Extract the [x, y] coordinate from the center of the cell holding the provided text.  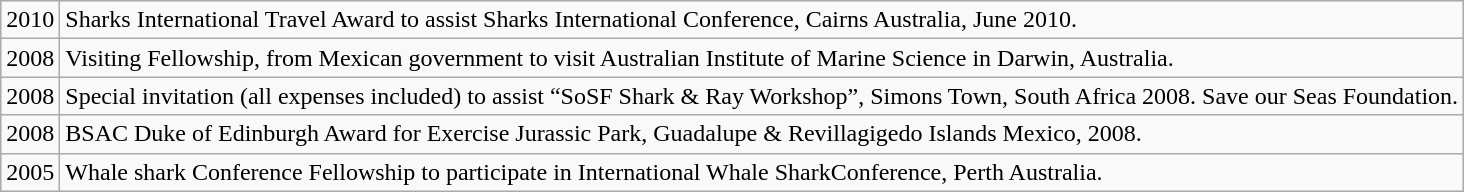
BSAC Duke of Edinburgh Award for Exercise Jurassic Park, Guadalupe & Revillagigedo Islands Mexico, 2008. [762, 134]
2005 [30, 172]
Whale shark Conference Fellowship to participate in International Whale SharkConference, Perth Australia. [762, 172]
2010 [30, 20]
Visiting Fellowship, from Mexican government to visit Australian Institute of Marine Science in Darwin, Australia. [762, 58]
Sharks International Travel Award to assist Sharks International Conference, Cairns Australia, June 2010. [762, 20]
Special invitation (all expenses included) to assist “SoSF Shark & Ray Workshop”, Simons Town, South Africa 2008. Save our Seas Foundation. [762, 96]
